Locate the cell with the specified text and output its (x, y) center coordinate. 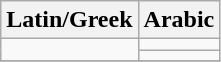
Latin/Greek (70, 20)
Arabic (179, 20)
